Extract the (X, Y) coordinate from the center of the cell holding the provided text.  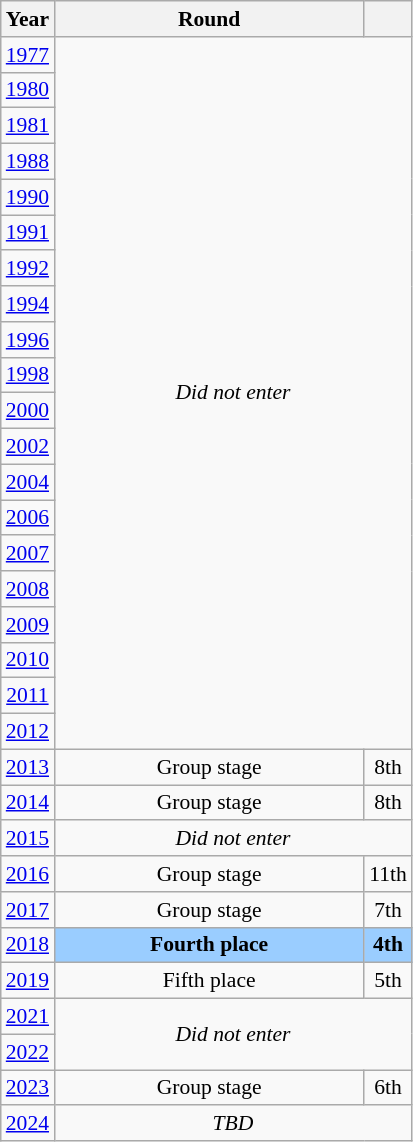
1980 (28, 90)
TBD (233, 1124)
1998 (28, 375)
2018 (28, 945)
2007 (28, 554)
2004 (28, 482)
7th (388, 910)
2014 (28, 803)
2017 (28, 910)
2019 (28, 981)
2021 (28, 1017)
2015 (28, 839)
2000 (28, 411)
1988 (28, 162)
2016 (28, 874)
2023 (28, 1088)
1990 (28, 197)
Year (28, 19)
2002 (28, 447)
2009 (28, 625)
11th (388, 874)
2012 (28, 732)
1981 (28, 126)
1994 (28, 304)
2022 (28, 1052)
5th (388, 981)
2024 (28, 1124)
4th (388, 945)
2010 (28, 660)
1991 (28, 233)
Round (209, 19)
1992 (28, 269)
Fourth place (209, 945)
1996 (28, 340)
2013 (28, 767)
Fifth place (209, 981)
6th (388, 1088)
1977 (28, 55)
2008 (28, 589)
2011 (28, 696)
2006 (28, 518)
